From the cell containing the given text, extract its center point as [X, Y] coordinate. 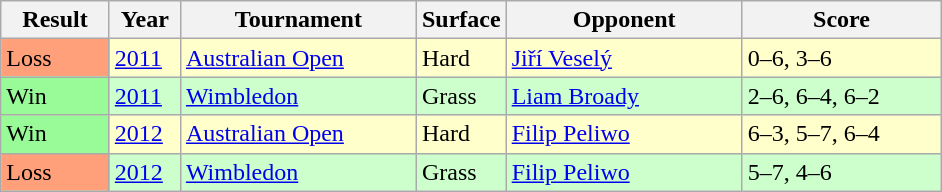
0–6, 3–6 [842, 58]
Liam Broady [624, 96]
Jiří Veselý [624, 58]
Surface [461, 20]
Year [144, 20]
Result [56, 20]
2–6, 6–4, 6–2 [842, 96]
6–3, 5–7, 6–4 [842, 134]
Opponent [624, 20]
5–7, 4–6 [842, 172]
Tournament [298, 20]
Score [842, 20]
